Provide the (X, Y) coordinate of the cell's center where the given text is located.  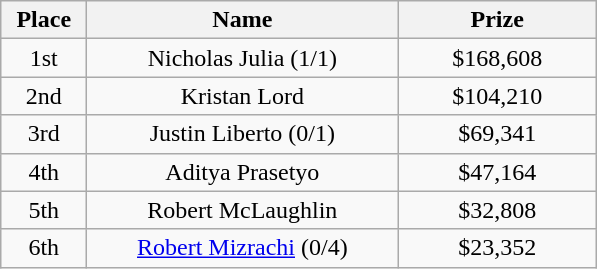
Robert Mizrachi (0/4) (242, 248)
5th (44, 210)
Place (44, 20)
4th (44, 172)
1st (44, 58)
$168,608 (498, 58)
2nd (44, 96)
3rd (44, 134)
Robert McLaughlin (242, 210)
$47,164 (498, 172)
6th (44, 248)
$69,341 (498, 134)
Nicholas Julia (1/1) (242, 58)
Aditya Prasetyo (242, 172)
Kristan Lord (242, 96)
Name (242, 20)
Justin Liberto (0/1) (242, 134)
$104,210 (498, 96)
$23,352 (498, 248)
$32,808 (498, 210)
Prize (498, 20)
